Identify which cell holds the provided text, then report its [x, y] central coordinate. 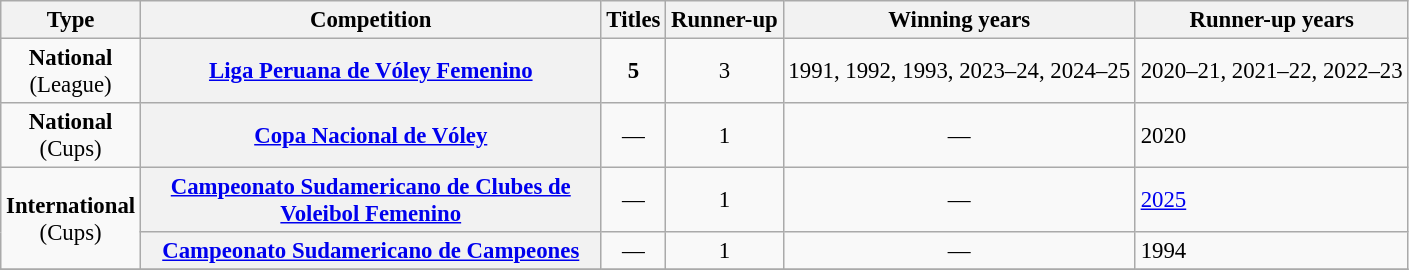
Runner-up [724, 20]
National(Cups) [71, 136]
Competition [370, 20]
Campeonato Sudamericano de Campeones [370, 251]
2025 [1272, 200]
Type [71, 20]
1991, 1992, 1993, 2023–24, 2024–25 [959, 72]
2020–21, 2021–22, 2022–23 [1272, 72]
Winning years [959, 20]
Runner-up years [1272, 20]
1994 [1272, 251]
Copa Nacional de Vóley [370, 136]
Titles [634, 20]
Liga Peruana de Vóley Femenino [370, 72]
International(Cups) [71, 219]
2020 [1272, 136]
5 [634, 72]
3 [724, 72]
Campeonato Sudamericano de Clubes de Voleibol Femenino [370, 200]
National(League) [71, 72]
